Determine the (x, y) coordinate at the center of the cell enclosing the given text.  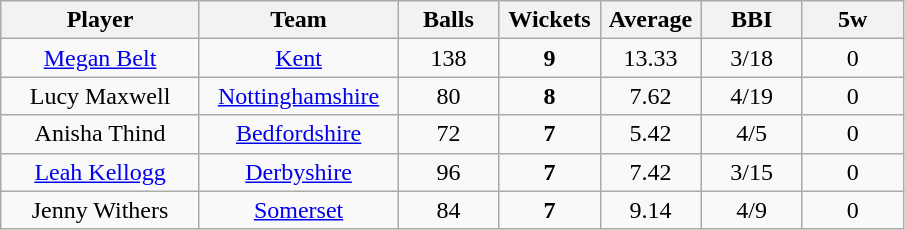
Bedfordshire (298, 134)
3/18 (752, 58)
9 (550, 58)
80 (448, 96)
Balls (448, 20)
Leah Kellogg (100, 172)
Lucy Maxwell (100, 96)
5w (852, 20)
13.33 (650, 58)
Nottinghamshire (298, 96)
84 (448, 210)
4/5 (752, 134)
9.14 (650, 210)
Anisha Thind (100, 134)
Jenny Withers (100, 210)
3/15 (752, 172)
138 (448, 58)
Somerset (298, 210)
8 (550, 96)
4/9 (752, 210)
Derbyshire (298, 172)
Megan Belt (100, 58)
4/19 (752, 96)
7.62 (650, 96)
Player (100, 20)
72 (448, 134)
Average (650, 20)
Team (298, 20)
96 (448, 172)
Kent (298, 58)
BBI (752, 20)
Wickets (550, 20)
5.42 (650, 134)
7.42 (650, 172)
